Locate the cell with the specified text and output its (x, y) center coordinate. 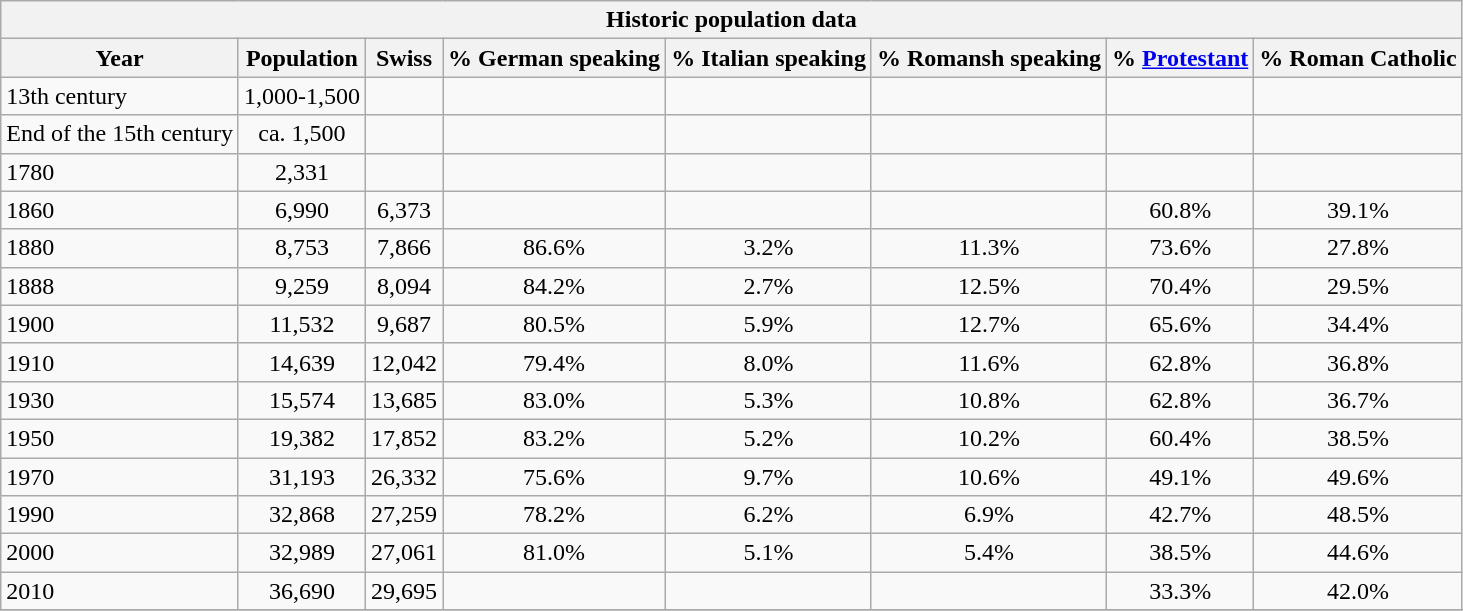
12,042 (404, 362)
31,193 (302, 477)
9,687 (404, 324)
34.4% (1358, 324)
Swiss (404, 58)
6,373 (404, 210)
1990 (120, 515)
5.4% (988, 553)
2,331 (302, 172)
1780 (120, 172)
32,868 (302, 515)
14,639 (302, 362)
11,532 (302, 324)
1900 (120, 324)
2.7% (769, 286)
84.2% (554, 286)
1888 (120, 286)
5.2% (769, 438)
% Protestant (1180, 58)
1950 (120, 438)
83.0% (554, 400)
12.7% (988, 324)
13th century (120, 96)
39.1% (1358, 210)
6.9% (988, 515)
48.5% (1358, 515)
Year (120, 58)
12.5% (988, 286)
1880 (120, 248)
9.7% (769, 477)
8,094 (404, 286)
32,989 (302, 553)
79.4% (554, 362)
6,990 (302, 210)
15,574 (302, 400)
42.0% (1358, 591)
1930 (120, 400)
44.6% (1358, 553)
27,061 (404, 553)
13,685 (404, 400)
36,690 (302, 591)
Historic population data (732, 20)
8,753 (302, 248)
26,332 (404, 477)
2000 (120, 553)
1910 (120, 362)
75.6% (554, 477)
49.1% (1180, 477)
10.6% (988, 477)
5.9% (769, 324)
36.8% (1358, 362)
65.6% (1180, 324)
1860 (120, 210)
2010 (120, 591)
10.8% (988, 400)
70.4% (1180, 286)
1970 (120, 477)
1,000-1,500 (302, 96)
83.2% (554, 438)
% German speaking (554, 58)
27,259 (404, 515)
11.3% (988, 248)
29,695 (404, 591)
6.2% (769, 515)
33.3% (1180, 591)
% Roman Catholic (1358, 58)
8.0% (769, 362)
42.7% (1180, 515)
ca. 1,500 (302, 134)
% Romansh speaking (988, 58)
27.8% (1358, 248)
10.2% (988, 438)
5.3% (769, 400)
81.0% (554, 553)
3.2% (769, 248)
% Italian speaking (769, 58)
End of the 15th century (120, 134)
19,382 (302, 438)
78.2% (554, 515)
9,259 (302, 286)
5.1% (769, 553)
7,866 (404, 248)
80.5% (554, 324)
86.6% (554, 248)
49.6% (1358, 477)
60.8% (1180, 210)
11.6% (988, 362)
29.5% (1358, 286)
36.7% (1358, 400)
17,852 (404, 438)
73.6% (1180, 248)
60.4% (1180, 438)
Population (302, 58)
